Pinpoint the cell where the given text exists, returning its (x, y) midpoint coordinate. 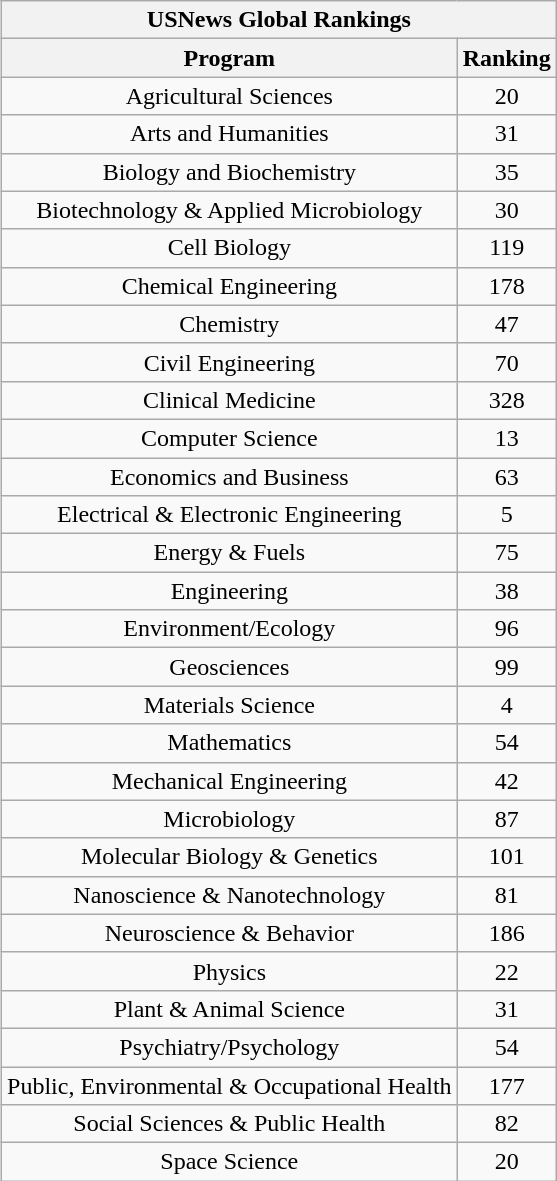
38 (506, 591)
Nanoscience & Nanotechnology (230, 895)
35 (506, 172)
USNews Global Rankings (280, 20)
Space Science (230, 1162)
Arts and Humanities (230, 134)
75 (506, 553)
Energy & Fuels (230, 553)
328 (506, 400)
Microbiology (230, 819)
99 (506, 667)
Chemistry (230, 324)
Computer Science (230, 438)
Electrical & Electronic Engineering (230, 515)
Engineering (230, 591)
Plant & Animal Science (230, 1009)
Biotechnology & Applied Microbiology (230, 210)
119 (506, 248)
47 (506, 324)
Chemical Engineering (230, 286)
81 (506, 895)
Molecular Biology & Genetics (230, 857)
Mathematics (230, 743)
13 (506, 438)
Psychiatry/Psychology (230, 1047)
Program (230, 58)
5 (506, 515)
22 (506, 971)
82 (506, 1124)
Physics (230, 971)
70 (506, 362)
96 (506, 629)
Ranking (506, 58)
Mechanical Engineering (230, 781)
30 (506, 210)
Clinical Medicine (230, 400)
Biology and Biochemistry (230, 172)
Geosciences (230, 667)
4 (506, 705)
101 (506, 857)
178 (506, 286)
Agricultural Sciences (230, 96)
63 (506, 477)
Neuroscience & Behavior (230, 933)
87 (506, 819)
Cell Biology (230, 248)
Materials Science (230, 705)
177 (506, 1085)
Social Sciences & Public Health (230, 1124)
42 (506, 781)
Public, Environmental & Occupational Health (230, 1085)
Civil Engineering (230, 362)
Economics and Business (230, 477)
Environment/Ecology (230, 629)
186 (506, 933)
